Determine the (X, Y) coordinate at the center of the cell enclosing the given text.  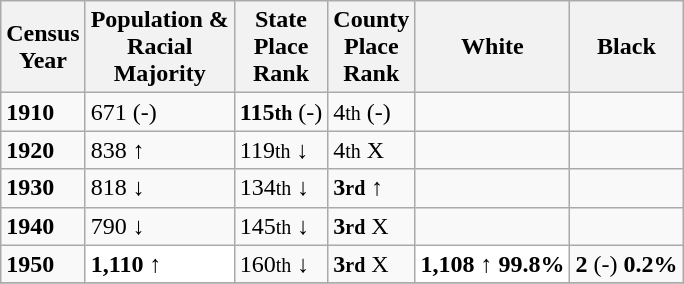
2 (-) 0.2% (626, 264)
StatePlaceRank (281, 47)
119th ↓ (281, 150)
1950 (43, 264)
160th ↓ (281, 264)
Black (626, 47)
115th (-) (281, 112)
1940 (43, 226)
134th ↓ (281, 188)
CountyPlaceRank (372, 47)
White (492, 47)
Population &RacialMajority (160, 47)
4th (-) (372, 112)
838 ↑ (160, 150)
4th X (372, 150)
CensusYear (43, 47)
818 ↓ (160, 188)
790 ↓ (160, 226)
145th ↓ (281, 226)
1920 (43, 150)
1,108 ↑ 99.8% (492, 264)
1930 (43, 188)
1910 (43, 112)
3rd ↑ (372, 188)
1,110 ↑ (160, 264)
671 (-) (160, 112)
